Return the (x, y) coordinate for the center point of the cell that contains the specified text.  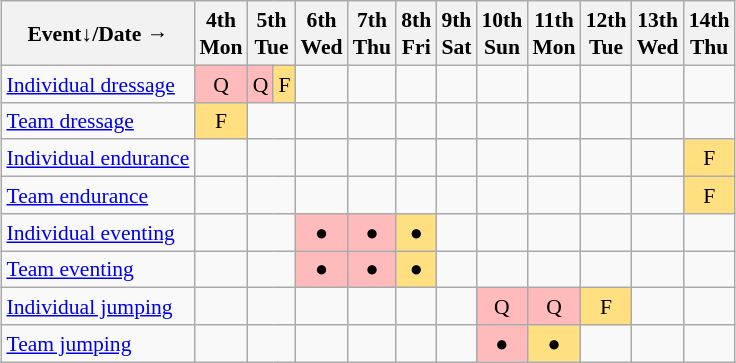
10thSun (502, 33)
14thThu (710, 33)
Team endurance (98, 194)
12thTue (606, 33)
Event↓/Date → (98, 33)
7thThu (372, 33)
Team eventing (98, 268)
11thMon (554, 33)
8thFri (416, 33)
13thWed (658, 33)
Team jumping (98, 344)
5thTue (272, 33)
Individual jumping (98, 306)
Team dressage (98, 120)
Individual dressage (98, 84)
Individual eventing (98, 232)
9thSat (456, 33)
4thMon (220, 33)
6thWed (322, 33)
Individual endurance (98, 158)
